Find where the given text appears and provide that cell's center as [x, y] coordinate. 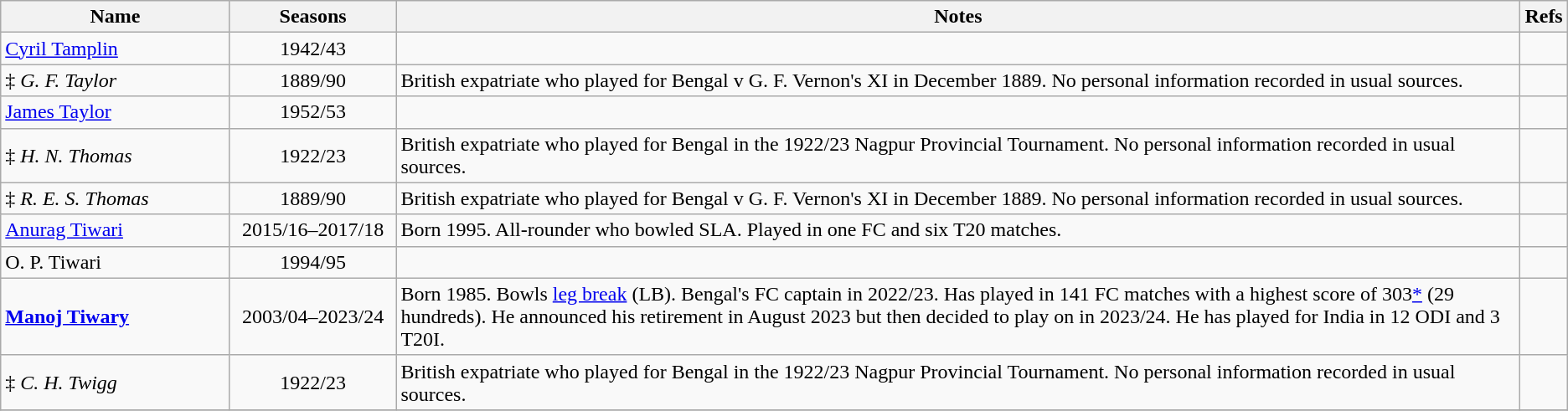
‡ H. N. Thomas [116, 156]
1994/95 [313, 262]
‡ G. F. Taylor [116, 80]
2015/16–2017/18 [313, 230]
‡ R. E. S. Thomas [116, 198]
Manoj Tiwary [116, 316]
O. P. Tiwari [116, 262]
Anurag Tiwari [116, 230]
Cyril Tamplin [116, 49]
Name [116, 17]
2003/04–2023/24 [313, 316]
Refs [1544, 17]
‡ C. H. Twigg [116, 382]
1952/53 [313, 112]
Notes [958, 17]
James Taylor [116, 112]
1942/43 [313, 49]
Born 1995. All-rounder who bowled SLA. Played in one FC and six T20 matches. [958, 230]
Seasons [313, 17]
